Scan for the cell matching the given text and deliver its (X, Y) coordinate at center. 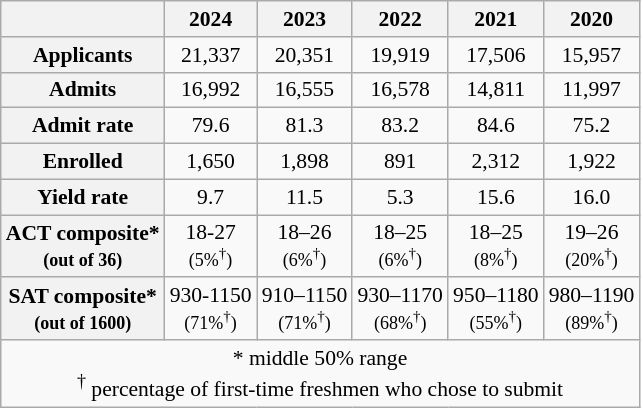
16,992 (211, 90)
14,811 (496, 90)
18-27(5%†) (211, 246)
17,506 (496, 54)
19–26(20%†) (592, 246)
16,578 (400, 90)
2,312 (496, 161)
21,337 (211, 54)
19,919 (400, 54)
5.3 (400, 197)
2023 (305, 19)
910–1150(71%†) (305, 308)
2024 (211, 19)
18–25(8%†) (496, 246)
20,351 (305, 54)
11.5 (305, 197)
930-1150(71%†) (211, 308)
16.0 (592, 197)
1,922 (592, 161)
2022 (400, 19)
Applicants (83, 54)
18–25(6%†) (400, 246)
2020 (592, 19)
11,997 (592, 90)
83.2 (400, 126)
9.7 (211, 197)
950–1180(55%†) (496, 308)
Enrolled (83, 161)
2021 (496, 19)
891 (400, 161)
Yield rate (83, 197)
930–1170(68%†) (400, 308)
16,555 (305, 90)
81.3 (305, 126)
1,898 (305, 161)
980–1190(89%†) (592, 308)
* middle 50% range † percentage of first-time freshmen who chose to submit (320, 374)
Admit rate (83, 126)
18–26(6%†) (305, 246)
79.6 (211, 126)
75.2 (592, 126)
Admits (83, 90)
ACT composite*(out of 36) (83, 246)
1,650 (211, 161)
SAT composite*(out of 1600) (83, 308)
15.6 (496, 197)
84.6 (496, 126)
15,957 (592, 54)
